Search for the cell housing the specified text and yield its (X, Y) center coordinate. 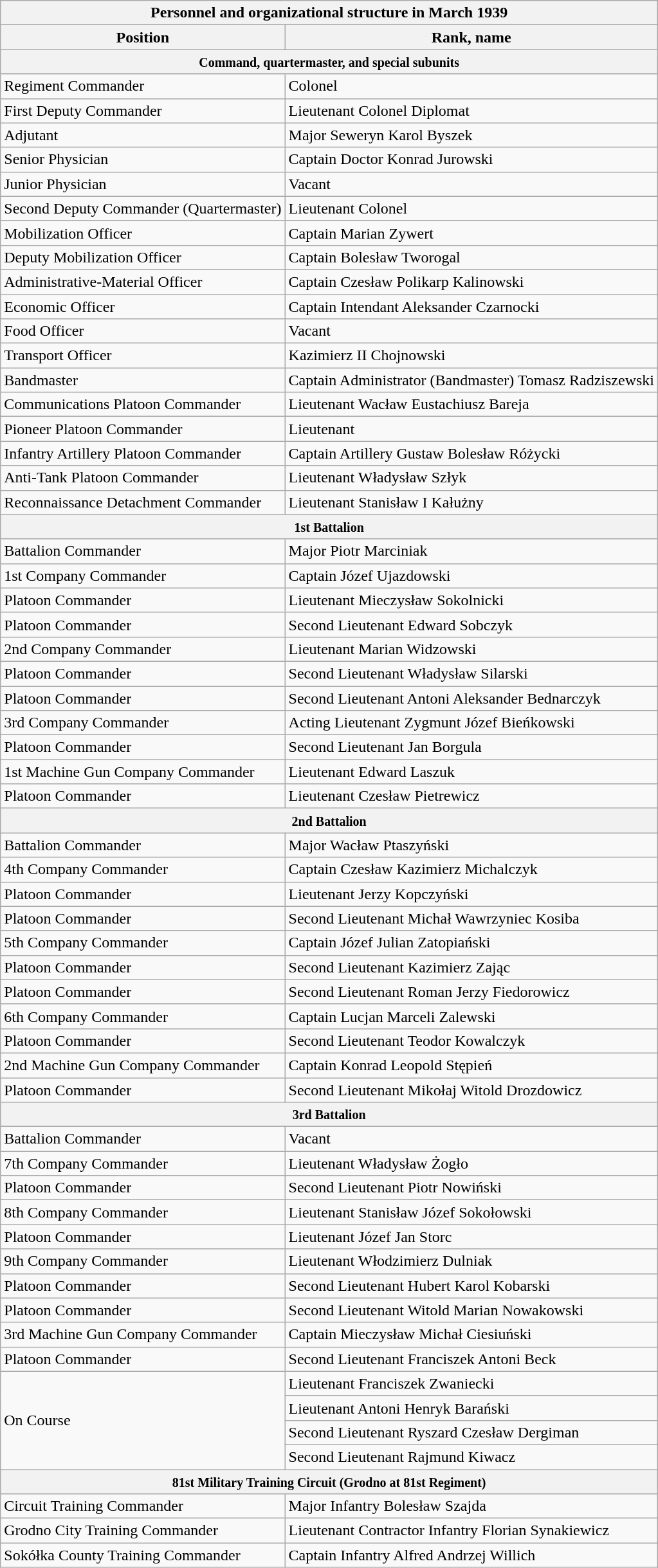
Lieutenant Colonel (471, 208)
Second Lieutenant Antoni Aleksander Bednarczyk (471, 698)
Captain Lucjan Marceli Zalewski (471, 1016)
Command, quartermaster, and special subunits (329, 62)
Captain Administrator (Bandmaster) Tomasz Radziszewski (471, 380)
Second Lieutenant Ryszard Czesław Dergiman (471, 1432)
Lieutenant Marian Widzowski (471, 649)
Major Seweryn Karol Byszek (471, 135)
Lieutenant Antoni Henryk Barański (471, 1408)
Circuit Training Commander (143, 1506)
Second Lieutenant Roman Jerzy Fiedorowicz (471, 992)
3rd Battalion (329, 1115)
First Deputy Commander (143, 111)
Lieutenant Stanisław I Kałużny (471, 502)
Captain Józef Julian Zatopiański (471, 943)
Administrative-Material Officer (143, 282)
8th Company Commander (143, 1212)
4th Company Commander (143, 870)
Captain Czesław Polikarp Kalinowski (471, 282)
2nd Company Commander (143, 649)
Lieutenant Stanisław Józef Sokołowski (471, 1212)
2nd Battalion (329, 821)
Second Lieutenant Kazimierz Zając (471, 967)
1st Battalion (329, 527)
Second Lieutenant Franciszek Antoni Beck (471, 1359)
Captain Marian Zywert (471, 233)
Colonel (471, 86)
Second Lieutenant Mikołaj Witold Drozdowicz (471, 1090)
Adjutant (143, 135)
Pioneer Platoon Commander (143, 429)
3rd Machine Gun Company Commander (143, 1335)
Captain Doctor Konrad Jurowski (471, 160)
Personnel and organizational structure in March 1939 (329, 13)
Captain Bolesław Tworogal (471, 257)
Second Lieutenant Witold Marian Nowakowski (471, 1310)
Lieutenant Mieczysław Sokolnicki (471, 600)
Major Wacław Ptaszyński (471, 845)
Lieutenant Edward Laszuk (471, 772)
Second Lieutenant Michał Wawrzyniec Kosiba (471, 918)
Lieutenant Contractor Infantry Florian Synakiewicz (471, 1531)
Captain Czesław Kazimierz Michalczyk (471, 870)
Captain Mieczysław Michał Ciesiuński (471, 1335)
Captain Józef Ujazdowski (471, 576)
Regiment Commander (143, 86)
Second Deputy Commander (Quartermaster) (143, 208)
Economic Officer (143, 307)
Second Lieutenant Piotr Nowiński (471, 1188)
Lieutenant Włodzimierz Dulniak (471, 1261)
Major Infantry Bolesław Szajda (471, 1506)
Reconnaissance Detachment Commander (143, 502)
2nd Machine Gun Company Commander (143, 1065)
Acting Lieutenant Zygmunt Józef Bieńkowski (471, 723)
Position (143, 37)
Second Lieutenant Teodor Kowalczyk (471, 1041)
Lieutenant Józef Jan Storc (471, 1237)
On Course (143, 1420)
Lieutenant Colonel Diplomat (471, 111)
1st Company Commander (143, 576)
Captain Konrad Leopold Stępień (471, 1065)
Captain Intendant Aleksander Czarnocki (471, 307)
Lieutenant Czesław Pietrewicz (471, 796)
Second Lieutenant Rajmund Kiwacz (471, 1457)
Infantry Artillery Platoon Commander (143, 453)
Lieutenant Władysław Szłyk (471, 478)
Lieutenant Jerzy Kopczyński (471, 894)
Captain Infantry Alfred Andrzej Willich (471, 1555)
Lieutenant Franciszek Zwaniecki (471, 1383)
7th Company Commander (143, 1163)
Kazimierz II Chojnowski (471, 356)
Captain Artillery Gustaw Bolesław Różycki (471, 453)
Second Lieutenant Jan Borgula (471, 747)
Junior Physician (143, 184)
Second Lieutenant Edward Sobczyk (471, 624)
Anti-Tank Platoon Commander (143, 478)
Deputy Mobilization Officer (143, 257)
Second Lieutenant Władysław Silarski (471, 673)
Grodno City Training Commander (143, 1531)
3rd Company Commander (143, 723)
Transport Officer (143, 356)
1st Machine Gun Company Commander (143, 772)
Lieutenant Wacław Eustachiusz Bareja (471, 405)
Sokółka County Training Commander (143, 1555)
Major Piotr Marciniak (471, 551)
Food Officer (143, 331)
9th Company Commander (143, 1261)
5th Company Commander (143, 943)
6th Company Commander (143, 1016)
81st Military Training Circuit (Grodno at 81st Regiment) (329, 1481)
Second Lieutenant Hubert Karol Kobarski (471, 1286)
Mobilization Officer (143, 233)
Rank, name (471, 37)
Senior Physician (143, 160)
Bandmaster (143, 380)
Lieutenant Władysław Żogło (471, 1163)
Communications Platoon Commander (143, 405)
Lieutenant (471, 429)
